Pinpoint the cell where the given text exists, returning its (X, Y) midpoint coordinate. 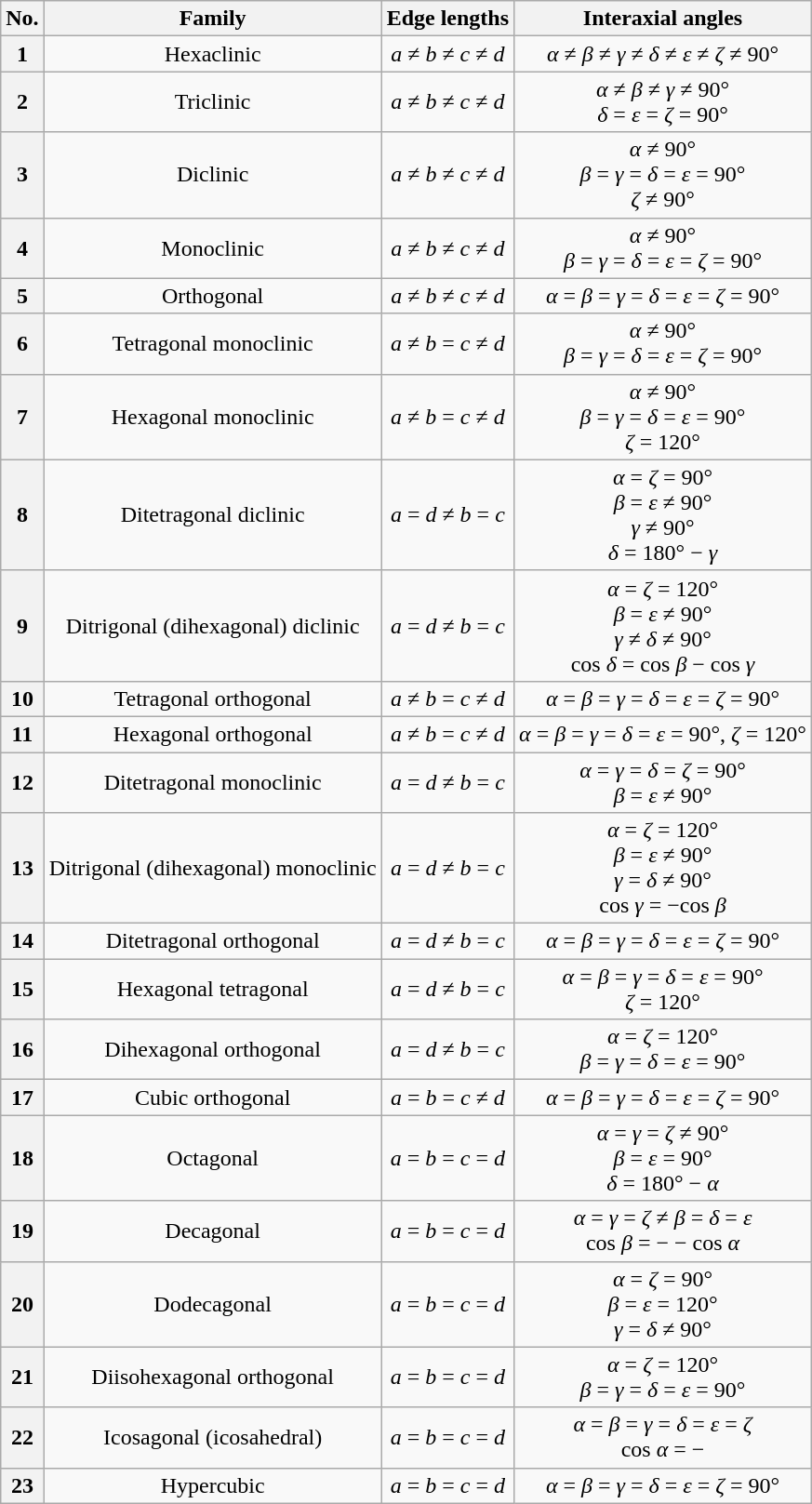
Edge lengths (447, 19)
α ≠ 90°β = γ = δ = ε = 90°ζ ≠ 90° (663, 175)
Hexagonal tetragonal (212, 990)
21 (22, 1377)
Dodecagonal (212, 1304)
2 (22, 102)
α = γ = ζ ≠ β = δ = εcos β = − − cos α (663, 1231)
Hypercubic (212, 1485)
Dihexagonal orthogonal (212, 1049)
9 (22, 625)
7 (22, 417)
Ditrigonal (dihexagonal) monoclinic (212, 869)
5 (22, 296)
Family (212, 19)
Decagonal (212, 1231)
17 (22, 1098)
Octagonal (212, 1158)
α = ζ = 120°β = ε ≠ 90°γ ≠ δ ≠ 90°cos δ = cos β − cos γ (663, 625)
Diisohexagonal orthogonal (212, 1377)
Orthogonal (212, 296)
Hexagonal orthogonal (212, 734)
3 (22, 175)
Tetragonal orthogonal (212, 699)
18 (22, 1158)
α = γ = δ = ζ = 90°β = ε ≠ 90° (663, 781)
Ditetragonal diclinic (212, 515)
Hexaclinic (212, 54)
Ditrigonal (dihexagonal) diclinic (212, 625)
16 (22, 1049)
8 (22, 515)
α = ζ = 120°β = ε ≠ 90°γ = δ ≠ 90°cos γ = −cos β (663, 869)
Hexagonal monoclinic (212, 417)
15 (22, 990)
4 (22, 247)
No. (22, 19)
Ditetragonal orthogonal (212, 941)
α ≠ 90°β = γ = δ = ε = 90°ζ = 120° (663, 417)
Triclinic (212, 102)
22 (22, 1438)
Cubic orthogonal (212, 1098)
α = ζ = 90°β = ε = 120°γ = δ ≠ 90° (663, 1304)
α = ζ = 90°β = ε ≠ 90°γ ≠ 90°δ = 180° − γ (663, 515)
α = γ = ζ ≠ 90°β = ε = 90°δ = 180° − α (663, 1158)
14 (22, 941)
Tetragonal monoclinic (212, 344)
α ≠ β ≠ γ ≠ δ ≠ ε ≠ ζ ≠ 90° (663, 54)
Icosagonal (icosahedral) (212, 1438)
α ≠ β ≠ γ ≠ 90°δ = ε = ζ = 90° (663, 102)
Diclinic (212, 175)
6 (22, 344)
α = β = γ = δ = ε = 90°ζ = 120° (663, 990)
α = β = γ = δ = ε = 90°, ζ = 120° (663, 734)
23 (22, 1485)
a = b = c ≠ d (447, 1098)
Interaxial angles (663, 19)
α = β = γ = δ = ε = ζcos α = − (663, 1438)
19 (22, 1231)
1 (22, 54)
10 (22, 699)
Monoclinic (212, 247)
11 (22, 734)
12 (22, 781)
13 (22, 869)
20 (22, 1304)
Ditetragonal monoclinic (212, 781)
